Extract the [x, y] coordinate from the center of the cell holding the provided text.  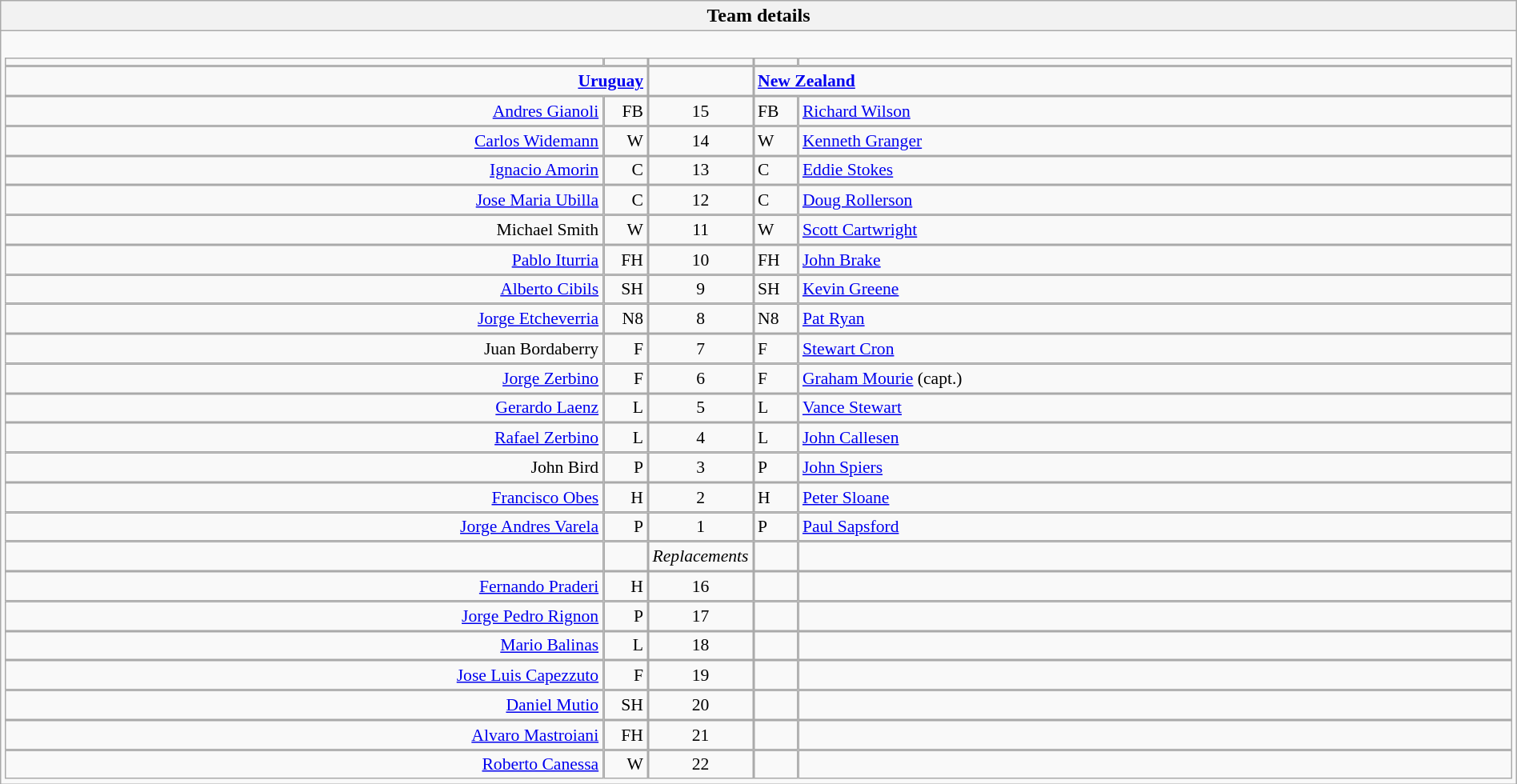
21 [701, 734]
Jose Luis Capezzuto [304, 675]
Kevin Greene [1155, 290]
John Spiers [1155, 467]
Jorge Andres Varela [304, 526]
5 [701, 408]
9 [701, 290]
John Brake [1155, 259]
Fernando Praderi [304, 586]
Richard Wilson [1155, 110]
Jorge Zerbino [304, 378]
Kenneth Granger [1155, 141]
John Callesen [1155, 437]
Jorge Etcheverria [304, 318]
19 [701, 675]
Scott Cartwright [1155, 230]
Graham Mourie (capt.) [1155, 378]
12 [701, 200]
Rafael Zerbino [304, 437]
14 [701, 141]
17 [701, 616]
15 [701, 110]
4 [701, 437]
Paul Sapsford [1155, 526]
Replacements [701, 557]
Mario Balinas [304, 645]
Francisco Obes [304, 498]
Carlos Widemann [304, 141]
1 [701, 526]
Pablo Iturria [304, 259]
Vance Stewart [1155, 408]
18 [701, 645]
Peter Sloane [1155, 498]
10 [701, 259]
Ignacio Amorin [304, 170]
Andres Gianoli [304, 110]
Jose Maria Ubilla [304, 200]
2 [701, 498]
Team details [758, 16]
8 [701, 318]
3 [701, 467]
22 [701, 765]
20 [701, 706]
Jorge Pedro Rignon [304, 616]
13 [701, 170]
Doug Rollerson [1155, 200]
New Zealand [1132, 82]
Juan Bordaberry [304, 349]
John Bird [304, 467]
11 [701, 230]
6 [701, 378]
Pat Ryan [1155, 318]
Alberto Cibils [304, 290]
Gerardo Laenz [304, 408]
Alvaro Mastroiani [304, 734]
Roberto Canessa [304, 765]
Daniel Mutio [304, 706]
Stewart Cron [1155, 349]
Uruguay [326, 82]
Michael Smith [304, 230]
16 [701, 586]
Eddie Stokes [1155, 170]
7 [701, 349]
